Locate the cell with the specified text and output its (X, Y) center coordinate. 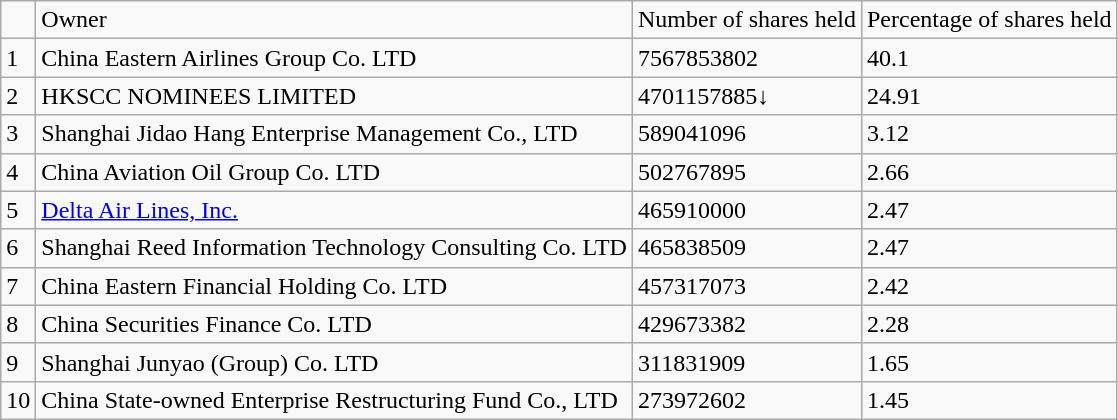
China Eastern Financial Holding Co. LTD (334, 286)
465910000 (746, 210)
2.42 (989, 286)
502767895 (746, 172)
China Securities Finance Co. LTD (334, 324)
6 (18, 248)
9 (18, 362)
Shanghai Junyao (Group) Co. LTD (334, 362)
China State-owned Enterprise Restructuring Fund Co., LTD (334, 400)
7567853802 (746, 58)
457317073 (746, 286)
HKSCC NOMINEES LIMITED (334, 96)
1 (18, 58)
Owner (334, 20)
8 (18, 324)
24.91 (989, 96)
Percentage of shares held (989, 20)
2 (18, 96)
2.28 (989, 324)
4701157885↓ (746, 96)
2.66 (989, 172)
1.45 (989, 400)
Shanghai Jidao Hang Enterprise Management Co., LTD (334, 134)
10 (18, 400)
7 (18, 286)
465838509 (746, 248)
China Eastern Airlines Group Co. LTD (334, 58)
Delta Air Lines, Inc. (334, 210)
273972602 (746, 400)
5 (18, 210)
4 (18, 172)
40.1 (989, 58)
China Aviation Oil Group Co. LTD (334, 172)
Shanghai Reed Information Technology Consulting Co. LTD (334, 248)
3.12 (989, 134)
1.65 (989, 362)
3 (18, 134)
589041096 (746, 134)
Number of shares held (746, 20)
429673382 (746, 324)
311831909 (746, 362)
